Return (x, y) of the center of cell containing provided text 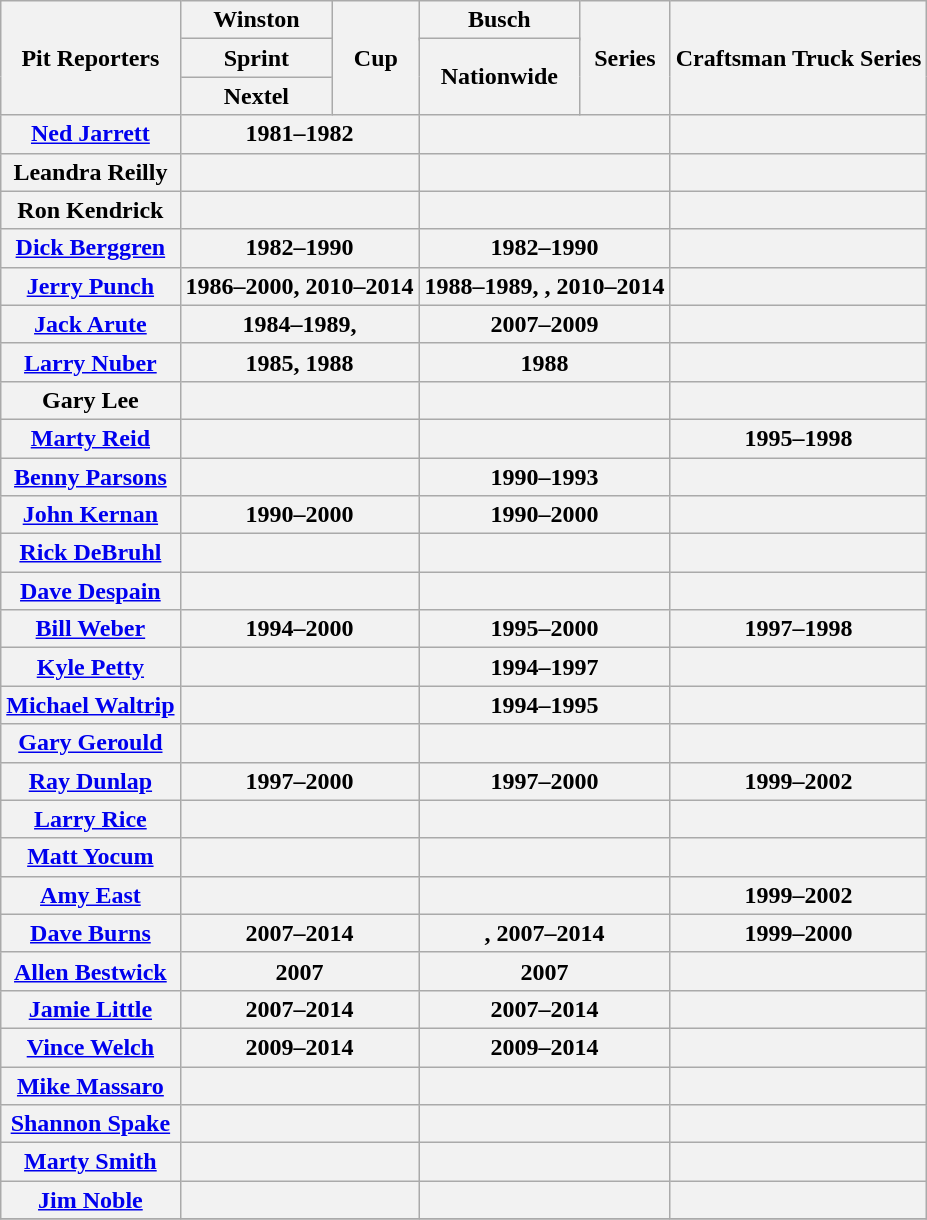
Cup (376, 58)
1985, 1988 (300, 362)
Bill Weber (90, 629)
1994–1997 (544, 667)
Larry Rice (90, 819)
2007–2009 (544, 324)
Ron Kendrick (90, 210)
Marty Smith (90, 1162)
Dick Berggren (90, 248)
Jim Noble (90, 1200)
Allen Bestwick (90, 971)
1988–1989, , 2010–2014 (544, 286)
Kyle Petty (90, 667)
Shannon Spake (90, 1124)
1986–2000, 2010–2014 (300, 286)
1988 (544, 362)
Pit Reporters (90, 58)
Sprint (256, 58)
Vince Welch (90, 1047)
, 2007–2014 (544, 933)
1995–1998 (798, 438)
1994–1995 (544, 705)
Ray Dunlap (90, 781)
Winston (256, 20)
Larry Nuber (90, 362)
Jack Arute (90, 324)
Benny Parsons (90, 477)
Marty Reid (90, 438)
Gary Gerould (90, 743)
Matt Yocum (90, 857)
Michael Waltrip (90, 705)
Busch (500, 20)
Ned Jarrett (90, 134)
1994–2000 (300, 629)
Leandra Reilly (90, 172)
Mike Massaro (90, 1085)
1990–1993 (544, 477)
Amy East (90, 895)
Gary Lee (90, 400)
Craftsman Truck Series (798, 58)
Jerry Punch (90, 286)
Nationwide (500, 77)
1981–1982 (300, 134)
John Kernan (90, 515)
1984–1989, (300, 324)
Jamie Little (90, 1009)
1995–2000 (544, 629)
1997–1998 (798, 629)
Dave Burns (90, 933)
1999–2000 (798, 933)
Rick DeBruhl (90, 553)
Series (626, 58)
Dave Despain (90, 591)
Nextel (256, 96)
